Identify which cell holds the provided text, then report its (x, y) central coordinate. 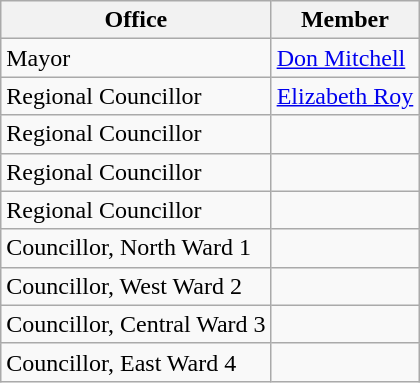
Councillor, East Ward 4 (136, 362)
Member (345, 20)
Don Mitchell (345, 58)
Councillor, North Ward 1 (136, 248)
Elizabeth Roy (345, 96)
Councillor, West Ward 2 (136, 286)
Office (136, 20)
Mayor (136, 58)
Councillor, Central Ward 3 (136, 324)
